Return the [x, y] coordinate for the center point of the cell that contains the specified text.  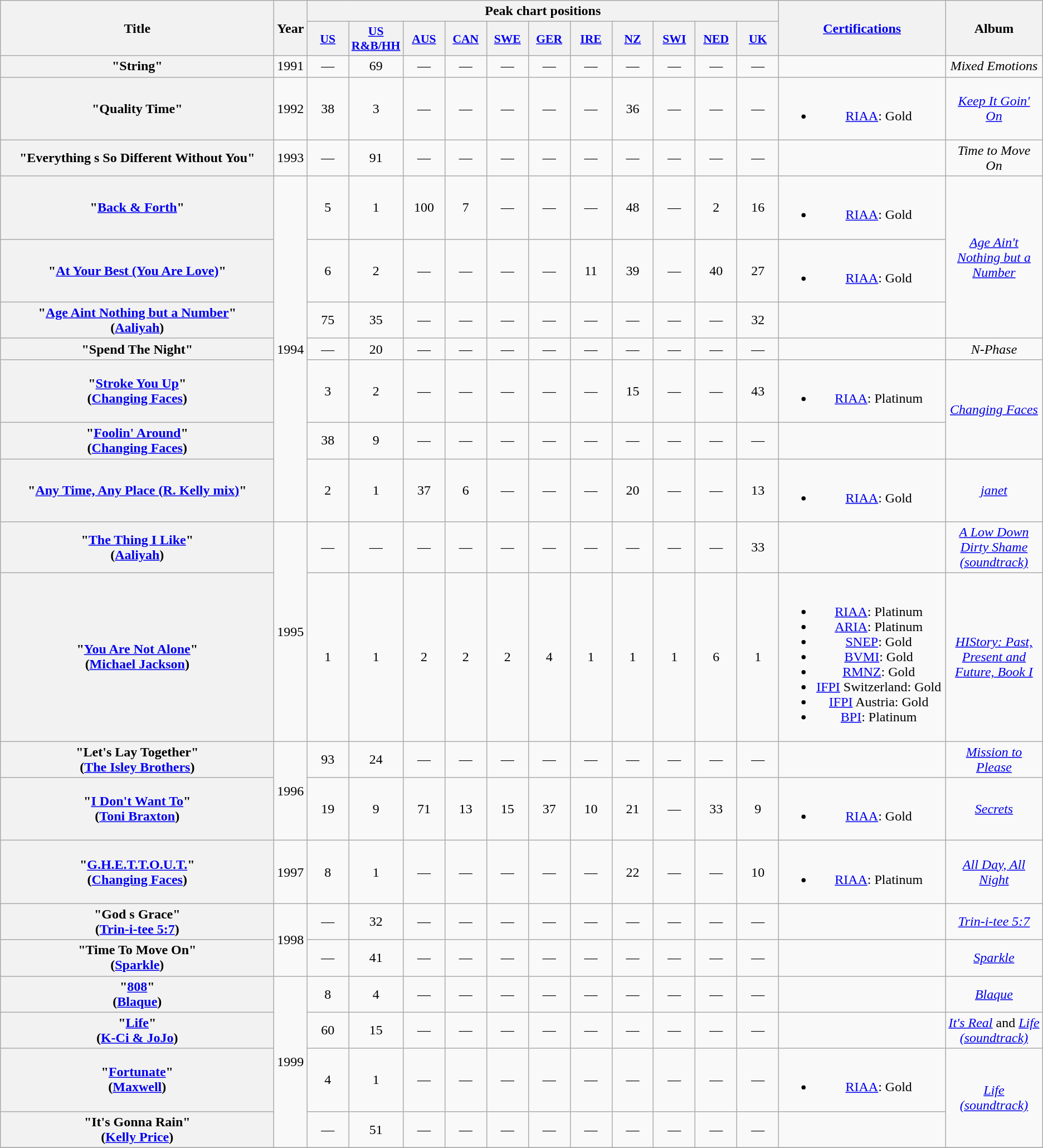
11 [591, 271]
"Life"(K-Ci & JoJo) [137, 1030]
41 [376, 958]
22 [633, 872]
69 [376, 66]
Mixed Emotions [994, 66]
"It's Gonna Rain"(Kelly Price) [137, 1130]
NZ [633, 39]
Mission to Please [994, 760]
Album [994, 28]
43 [758, 391]
Trin-i-tee 5:7 [994, 921]
janet [994, 490]
1994 [291, 349]
"Stroke You Up"(Changing Faces) [137, 391]
39 [633, 271]
91 [376, 158]
1991 [291, 66]
SWE [507, 39]
1996 [291, 791]
60 [328, 1030]
N-Phase [994, 349]
40 [717, 271]
1997 [291, 872]
"Any Time, Any Place (R. Kelly mix)" [137, 490]
1993 [291, 158]
1998 [291, 940]
"G.H.E.T.T.O.U.T."(Changing Faces) [137, 872]
Certifications [862, 28]
HIStory: Past, Present and Future, Book I [994, 657]
1999 [291, 1062]
16 [758, 207]
US [328, 39]
Sparkle [994, 958]
"808"(Blaque) [137, 994]
71 [423, 809]
Changing Faces [994, 409]
1992 [291, 108]
"I Don't Want To"(Toni Braxton) [137, 809]
CAN [466, 39]
Blaque [994, 994]
Age Ain't Nothing but a Number [994, 257]
35 [376, 320]
"You Are Not Alone"(Michael Jackson) [137, 657]
48 [633, 207]
All Day, All Night [994, 872]
93 [328, 760]
Secrets [994, 809]
GER [549, 39]
1995 [291, 632]
7 [466, 207]
21 [633, 809]
"Everything s So Different Without You" [137, 158]
"Quality Time" [137, 108]
5 [328, 207]
"Time To Move On"(Sparkle) [137, 958]
Keep It Goin' On [994, 108]
24 [376, 760]
"Foolin' Around"(Changing Faces) [137, 440]
Title [137, 28]
A Low Down Dirty Shame (soundtrack) [994, 548]
"Spend The Night" [137, 349]
"Back & Forth" [137, 207]
100 [423, 207]
36 [633, 108]
"Let's Lay Together"(The Isley Brothers) [137, 760]
"God s Grace"(Trin-i-tee 5:7) [137, 921]
Time to Move On [994, 158]
NED [717, 39]
It's Real and Life (soundtrack) [994, 1030]
75 [328, 320]
19 [328, 809]
"Fortunate"(Maxwell) [137, 1079]
IRE [591, 39]
"String" [137, 66]
Year [291, 28]
27 [758, 271]
Peak chart positions [543, 11]
US R&B/HH [376, 39]
SWI [674, 39]
51 [376, 1130]
"Age Aint Nothing but a Number"(Aaliyah) [137, 320]
Life (soundtrack) [994, 1098]
"At Your Best (You Are Love)" [137, 271]
AUS [423, 39]
RIAA: PlatinumARIA: PlatinumSNEP: GoldBVMI: GoldRMNZ: GoldIFPI Switzerland: GoldIFPI Austria: GoldBPI: Platinum [862, 657]
UK [758, 39]
"The Thing I Like"(Aaliyah) [137, 548]
